Capture the cell that displays the provided text and extract its [X, Y] central coordinate. 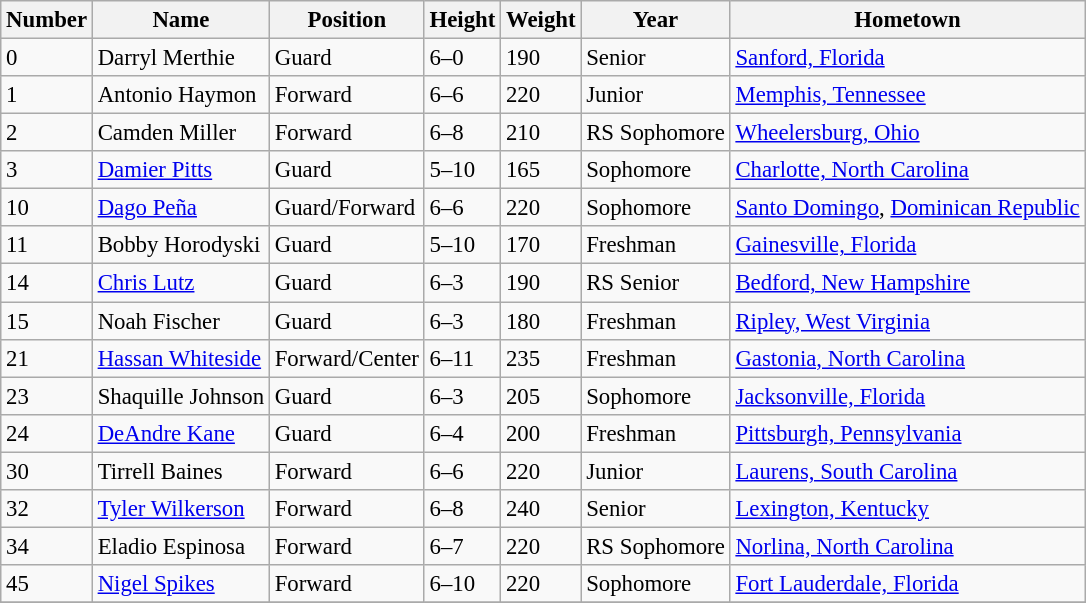
Norlina, North Carolina [908, 546]
Santo Domingo, Dominican Republic [908, 208]
3 [47, 170]
6–10 [462, 584]
11 [47, 245]
6–11 [462, 358]
Number [47, 20]
24 [47, 433]
Hassan Whiteside [180, 358]
Tyler Wilkerson [180, 509]
32 [47, 509]
Memphis, Tennessee [908, 95]
2 [47, 133]
23 [47, 396]
240 [541, 509]
Ripley, West Virginia [908, 321]
Gainesville, Florida [908, 245]
1 [47, 95]
Name [180, 20]
Weight [541, 20]
10 [47, 208]
Laurens, South Carolina [908, 471]
Chris Lutz [180, 283]
34 [47, 546]
Position [346, 20]
Sanford, Florida [908, 58]
Lexington, Kentucky [908, 509]
Forward/Center [346, 358]
6–7 [462, 546]
Gastonia, North Carolina [908, 358]
Darryl Merthie [180, 58]
RS Senior [656, 283]
Fort Lauderdale, Florida [908, 584]
Dago Peña [180, 208]
Nigel Spikes [180, 584]
Shaquille Johnson [180, 396]
Pittsburgh, Pennsylvania [908, 433]
Guard/Forward [346, 208]
Hometown [908, 20]
Bobby Horodyski [180, 245]
170 [541, 245]
Noah Fischer [180, 321]
Wheelersburg, Ohio [908, 133]
Tirrell Baines [180, 471]
45 [47, 584]
Antonio Haymon [180, 95]
165 [541, 170]
Height [462, 20]
Eladio Espinosa [180, 546]
0 [47, 58]
210 [541, 133]
6–4 [462, 433]
6–0 [462, 58]
205 [541, 396]
30 [47, 471]
Bedford, New Hampshire [908, 283]
200 [541, 433]
Year [656, 20]
14 [47, 283]
Damier Pitts [180, 170]
Jacksonville, Florida [908, 396]
15 [47, 321]
235 [541, 358]
21 [47, 358]
Camden Miller [180, 133]
Charlotte, North Carolina [908, 170]
DeAndre Kane [180, 433]
180 [541, 321]
